Return the (X, Y) coordinate for the center point of the cell that contains the specified text.  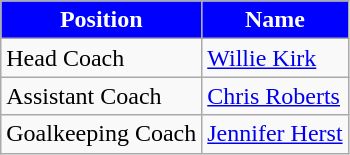
Head Coach (102, 58)
Position (102, 20)
Willie Kirk (275, 58)
Chris Roberts (275, 96)
Goalkeeping Coach (102, 134)
Assistant Coach (102, 96)
Name (275, 20)
Jennifer Herst (275, 134)
